Extract the [x, y] coordinate from the center of the cell holding the provided text.  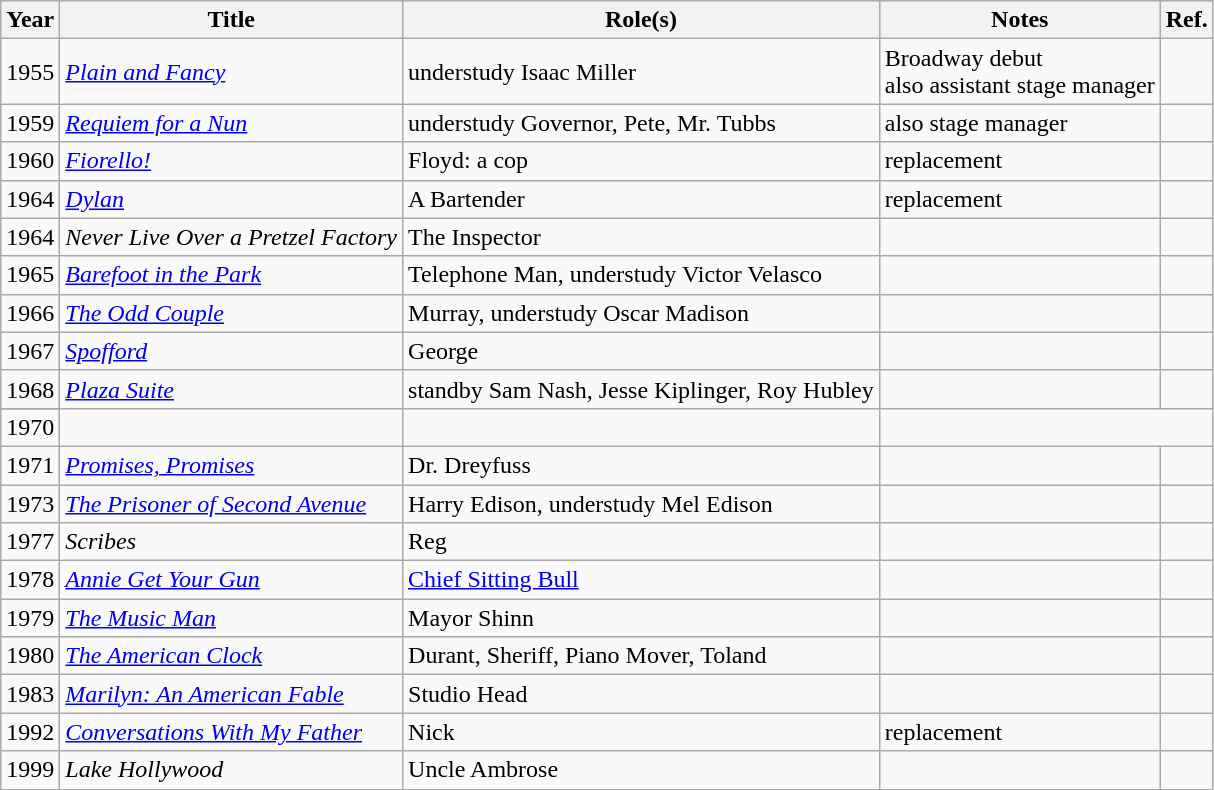
1977 [30, 542]
Reg [642, 542]
Fiorello! [232, 161]
1959 [30, 123]
understudy Governor, Pete, Mr. Tubbs [642, 123]
Murray, understudy Oscar Madison [642, 313]
Nick [642, 732]
Telephone Man, understudy Victor Velasco [642, 275]
A Bartender [642, 199]
1980 [30, 656]
The Odd Couple [232, 313]
Spofford [232, 351]
1992 [30, 732]
Harry Edison, understudy Mel Edison [642, 503]
1965 [30, 275]
Chief Sitting Bull [642, 580]
Dr. Dreyfuss [642, 465]
Uncle Ambrose [642, 770]
1999 [30, 770]
George [642, 351]
1978 [30, 580]
The Music Man [232, 618]
Scribes [232, 542]
understudy Isaac Miller [642, 72]
1968 [30, 389]
Plain and Fancy [232, 72]
Year [30, 20]
Ref. [1186, 20]
1970 [30, 427]
Studio Head [642, 694]
Lake Hollywood [232, 770]
1973 [30, 503]
Notes [1020, 20]
Barefoot in the Park [232, 275]
1967 [30, 351]
1960 [30, 161]
Plaza Suite [232, 389]
Marilyn: An American Fable [232, 694]
Annie Get Your Gun [232, 580]
Broadway debutalso assistant stage manager [1020, 72]
also stage manager [1020, 123]
Requiem for a Nun [232, 123]
1983 [30, 694]
The American Clock [232, 656]
Conversations With My Father [232, 732]
standby Sam Nash, Jesse Kiplinger, Roy Hubley [642, 389]
1955 [30, 72]
Never Live Over a Pretzel Factory [232, 237]
Role(s) [642, 20]
1979 [30, 618]
The Prisoner of Second Avenue [232, 503]
Dylan [232, 199]
Mayor Shinn [642, 618]
Floyd: a cop [642, 161]
Title [232, 20]
1971 [30, 465]
The Inspector [642, 237]
1966 [30, 313]
Durant, Sheriff, Piano Mover, Toland [642, 656]
Promises, Promises [232, 465]
